Search for the cell housing the specified text and yield its [X, Y] center coordinate. 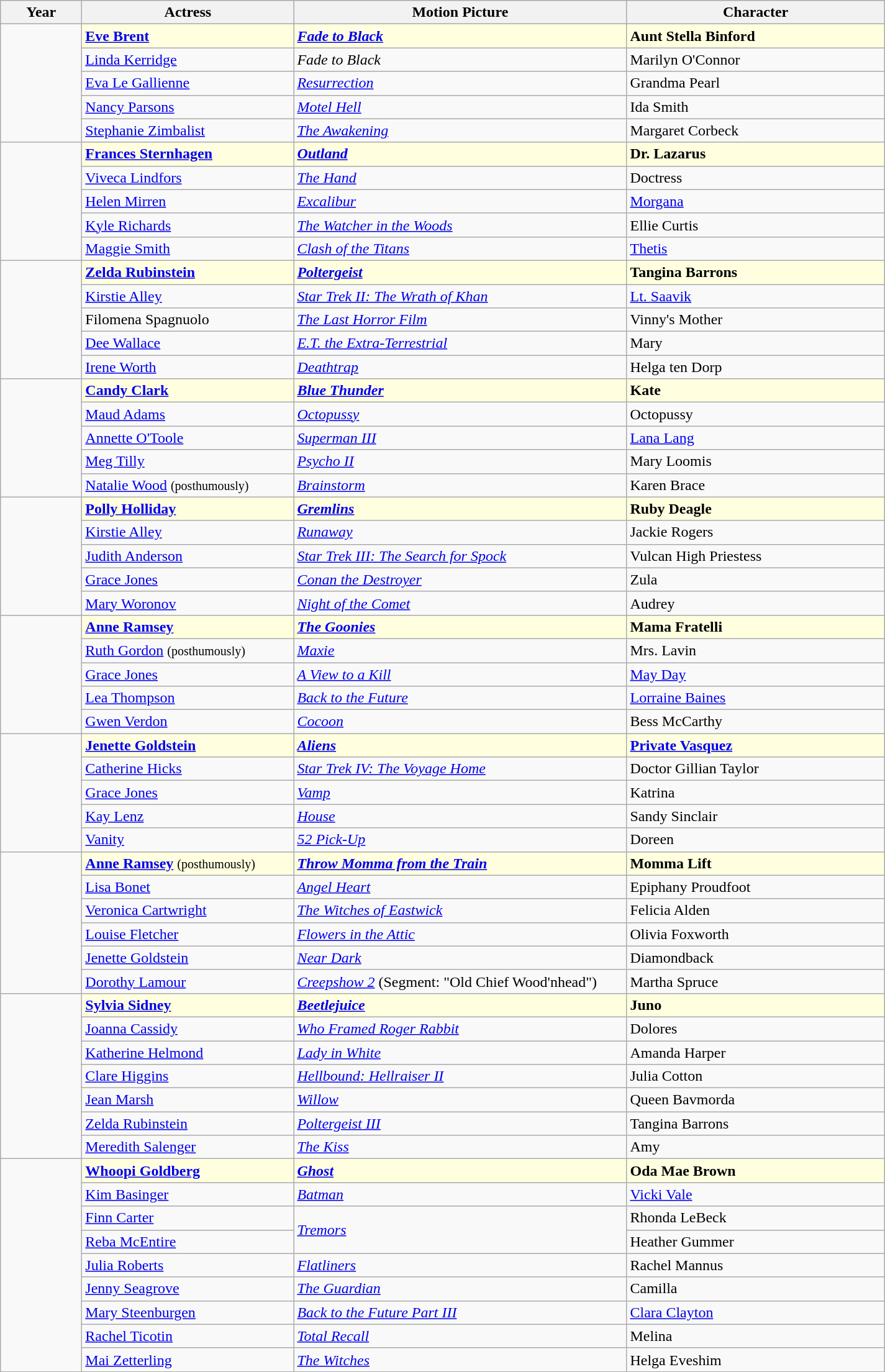
Rhonda LeBeck [755, 1218]
Deathtrap [460, 367]
Louise Fletcher [188, 934]
Throw Momma from the Train [460, 863]
Kyle Richards [188, 225]
Martha Spruce [755, 981]
Karen Brace [755, 485]
Aunt Stella Binford [755, 36]
May Day [755, 674]
Camilla [755, 1289]
Blue Thunder [460, 391]
Total Recall [460, 1336]
Night of the Comet [460, 603]
Catherine Hicks [188, 769]
Ellie Curtis [755, 225]
Cocoon [460, 722]
Mary Steenburgen [188, 1312]
Queen Bavmorda [755, 1100]
Ruby Deagle [755, 509]
Epiphany Proudfoot [755, 887]
Rachel Ticotin [188, 1336]
Polly Holliday [188, 509]
Julia Roberts [188, 1265]
Near Dark [460, 958]
Meredith Salenger [188, 1147]
Momma Lift [755, 863]
Mama Fratelli [755, 627]
The Witches of Eastwick [460, 911]
Angel Heart [460, 887]
Mary Woronov [188, 603]
The Witches [460, 1360]
Lt. Saavik [755, 296]
Star Trek III: The Search for Spock [460, 556]
52 Pick-Up [460, 840]
Jackie Rogers [755, 532]
Actress [188, 12]
Oda Mae Brown [755, 1171]
Juno [755, 1005]
Beetlejuice [460, 1005]
Joanna Cassidy [188, 1029]
Flatliners [460, 1265]
Helga ten Dorp [755, 367]
Ida Smith [755, 107]
Private Vasquez [755, 745]
Stephanie Zimbalist [188, 130]
Star Trek II: The Wrath of Khan [460, 296]
Natalie Wood (posthumously) [188, 485]
E.T. the Extra-Terrestrial [460, 343]
Maggie Smith [188, 248]
Clare Higgins [188, 1076]
Kim Basinger [188, 1194]
The Watcher in the Woods [460, 225]
Sylvia Sidney [188, 1005]
Amanda Harper [755, 1053]
Lisa Bonet [188, 887]
Annette O'Toole [188, 438]
Lady in White [460, 1053]
Lorraine Baines [755, 698]
Lea Thompson [188, 698]
Vanity [188, 840]
Flowers in the Attic [460, 934]
Anne Ramsey (posthumously) [188, 863]
Marilyn O'Connor [755, 60]
Amy [755, 1147]
Irene Worth [188, 367]
Reba McEntire [188, 1242]
The Goonies [460, 627]
Filomena Spagnuolo [188, 320]
Anne Ramsey [188, 627]
Doctor Gillian Taylor [755, 769]
Linda Kerridge [188, 60]
Hellbound: Hellraiser II [460, 1076]
Olivia Foxworth [755, 934]
Dr. Lazarus [755, 154]
Frances Sternhagen [188, 154]
Judith Anderson [188, 556]
Candy Clark [188, 391]
Brainstorm [460, 485]
Ruth Gordon (posthumously) [188, 650]
Character [755, 12]
The Last Horror Film [460, 320]
Doreen [755, 840]
Creepshow 2 (Segment: "Old Chief Wood'nhead") [460, 981]
Batman [460, 1194]
House [460, 816]
Poltergeist III [460, 1124]
The Kiss [460, 1147]
Kay Lenz [188, 816]
Katrina [755, 793]
Finn Carter [188, 1218]
Clara Clayton [755, 1312]
Veronica Cartwright [188, 911]
Melina [755, 1336]
Mai Zetterling [188, 1360]
Zula [755, 579]
Viveca Lindfors [188, 178]
Back to the Future Part III [460, 1312]
Gwen Verdon [188, 722]
Poltergeist [460, 272]
Dolores [755, 1029]
Katherine Helmond [188, 1053]
Lana Lang [755, 438]
The Guardian [460, 1289]
Back to the Future [460, 698]
Aliens [460, 745]
Superman III [460, 438]
Runaway [460, 532]
Whoopi Goldberg [188, 1171]
Resurrection [460, 83]
Heather Gummer [755, 1242]
Vamp [460, 793]
Thetis [755, 248]
Nancy Parsons [188, 107]
Audrey [755, 603]
The Awakening [460, 130]
Gremlins [460, 509]
Julia Cotton [755, 1076]
Mary [755, 343]
The Hand [460, 178]
Vulcan High Priestess [755, 556]
Outland [460, 154]
Jenny Seagrove [188, 1289]
Tremors [460, 1230]
Star Trek IV: The Voyage Home [460, 769]
Meg Tilly [188, 461]
Doctress [755, 178]
Sandy Sinclair [755, 816]
Dorothy Lamour [188, 981]
Morgana [755, 201]
Year [41, 12]
Excalibur [460, 201]
Rachel Mannus [755, 1265]
Maxie [460, 650]
Mrs. Lavin [755, 650]
Mary Loomis [755, 461]
Bess McCarthy [755, 722]
Vinny's Mother [755, 320]
Eva Le Gallienne [188, 83]
Margaret Corbeck [755, 130]
Conan the Destroyer [460, 579]
Maud Adams [188, 414]
Jean Marsh [188, 1100]
Grandma Pearl [755, 83]
Vicki Vale [755, 1194]
Eve Brent [188, 36]
Helen Mirren [188, 201]
Diamondback [755, 958]
Dee Wallace [188, 343]
Helga Eveshim [755, 1360]
Willow [460, 1100]
A View to a Kill [460, 674]
Ghost [460, 1171]
Who Framed Roger Rabbit [460, 1029]
Clash of the Titans [460, 248]
Felicia Alden [755, 911]
Motion Picture [460, 12]
Motel Hell [460, 107]
Kate [755, 391]
Psycho II [460, 461]
